Return the (x, y) coordinate for the center point of the cell that contains the specified text.  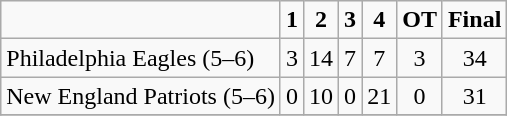
New England Patriots (5–6) (141, 96)
1 (292, 20)
4 (380, 20)
10 (320, 96)
14 (320, 58)
31 (474, 96)
21 (380, 96)
2 (320, 20)
Final (474, 20)
OT (420, 20)
Philadelphia Eagles (5–6) (141, 58)
34 (474, 58)
